From the cell containing the given text, extract its center point as [X, Y] coordinate. 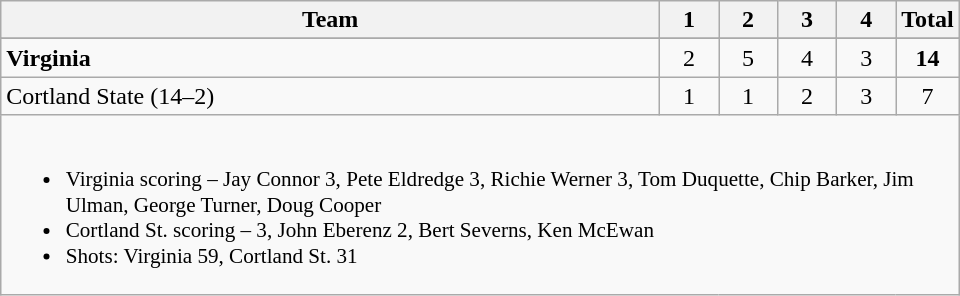
7 [928, 96]
5 [748, 58]
Cortland State (14–2) [330, 96]
Team [330, 20]
14 [928, 58]
Total [928, 20]
Virginia [330, 58]
